Pinpoint the cell where the given text exists, returning its (X, Y) midpoint coordinate. 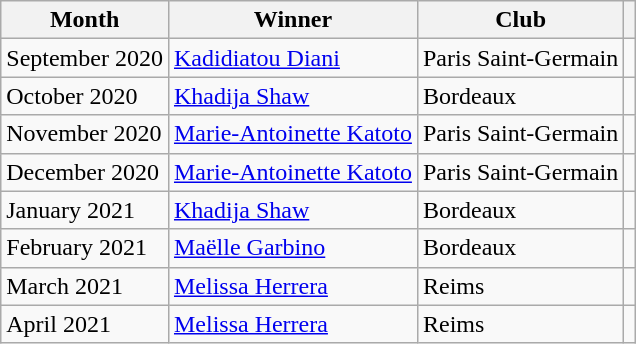
Kadidiatou Diani (292, 58)
Winner (292, 20)
Month (85, 20)
September 2020 (85, 58)
Maëlle Garbino (292, 248)
February 2021 (85, 248)
Club (520, 20)
April 2021 (85, 324)
November 2020 (85, 134)
October 2020 (85, 96)
March 2021 (85, 286)
January 2021 (85, 210)
December 2020 (85, 172)
